Find where the given text appears and provide that cell's center as (X, Y) coordinate. 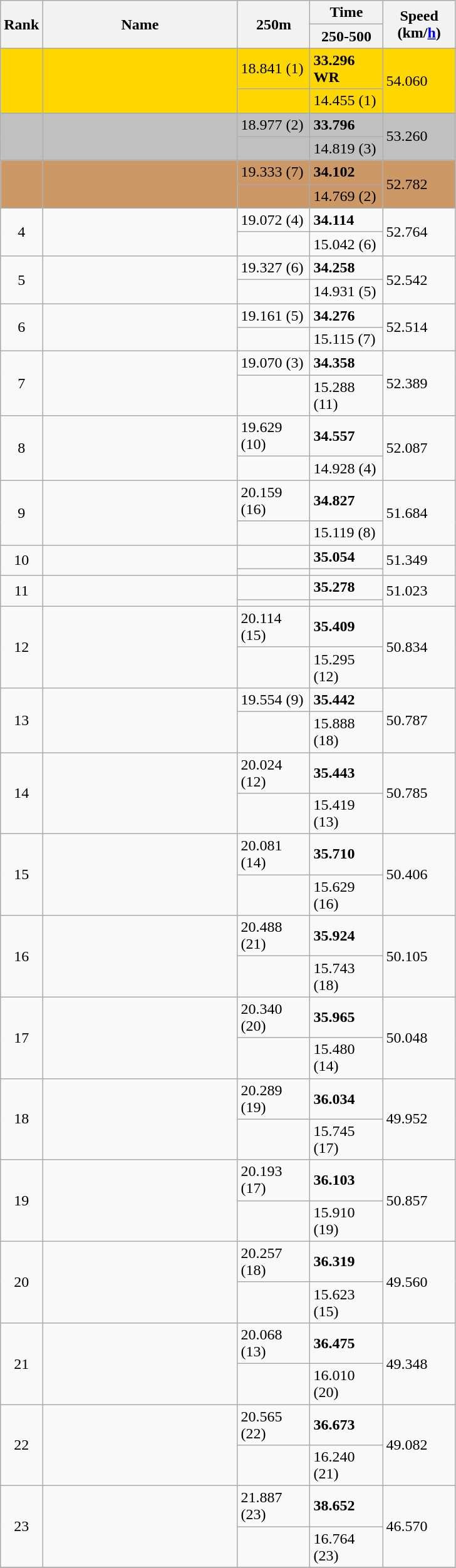
49.348 (419, 1363)
14.931 (5) (346, 291)
250m (274, 24)
35.054 (346, 557)
51.023 (419, 591)
35.924 (346, 936)
15.042 (6) (346, 244)
46.570 (419, 1527)
19.072 (4) (274, 220)
36.319 (346, 1261)
Time (346, 13)
14.455 (1) (346, 101)
Rank (21, 24)
21 (21, 1363)
15.480 (14) (346, 1058)
35.278 (346, 587)
50.834 (419, 647)
15.119 (8) (346, 533)
16.240 (21) (346, 1465)
34.827 (346, 501)
19.327 (6) (274, 267)
35.443 (346, 773)
20.340 (20) (274, 1017)
34.276 (346, 315)
20.081 (14) (274, 854)
34.258 (346, 267)
50.787 (419, 720)
15.623 (15) (346, 1302)
53.260 (419, 137)
20.159 (16) (274, 501)
Name (140, 24)
20.193 (17) (274, 1180)
19.333 (7) (274, 172)
250-500 (346, 36)
15.743 (18) (346, 977)
12 (21, 647)
20.289 (19) (274, 1098)
52.514 (419, 327)
10 (21, 560)
19.629 (10) (274, 436)
34.358 (346, 363)
35.710 (346, 854)
15.910 (19) (346, 1221)
49.560 (419, 1282)
15.115 (7) (346, 339)
9 (21, 512)
50.406 (419, 875)
15.745 (17) (346, 1140)
20.024 (12) (274, 773)
20.488 (21) (274, 936)
23 (21, 1527)
52.782 (419, 184)
52.389 (419, 383)
16.010 (20) (346, 1384)
34.102 (346, 172)
51.684 (419, 512)
17 (21, 1038)
50.857 (419, 1200)
35.442 (346, 699)
15.888 (18) (346, 731)
36.103 (346, 1180)
36.475 (346, 1343)
52.087 (419, 448)
20 (21, 1282)
8 (21, 448)
54.060 (419, 80)
14 (21, 793)
7 (21, 383)
6 (21, 327)
20.068 (13) (274, 1343)
16 (21, 956)
5 (21, 279)
19.554 (9) (274, 699)
20.114 (15) (274, 626)
38.652 (346, 1507)
22 (21, 1445)
18.841 (1) (274, 69)
33.796 (346, 125)
15 (21, 875)
51.349 (419, 560)
36.034 (346, 1098)
20.565 (22) (274, 1424)
14.769 (2) (346, 196)
13 (21, 720)
4 (21, 232)
18.977 (2) (274, 125)
34.114 (346, 220)
52.542 (419, 279)
36.673 (346, 1424)
18 (21, 1119)
11 (21, 591)
19.070 (3) (274, 363)
20.257 (18) (274, 1261)
49.082 (419, 1445)
34.557 (346, 436)
Speed(km/h) (419, 24)
19 (21, 1200)
50.048 (419, 1038)
14.928 (4) (346, 468)
15.288 (11) (346, 396)
21.887 (23) (274, 1507)
15.295 (12) (346, 668)
35.965 (346, 1017)
50.105 (419, 956)
14.819 (3) (346, 148)
49.952 (419, 1119)
52.764 (419, 232)
15.629 (16) (346, 895)
33.296 WR (346, 69)
35.409 (346, 626)
50.785 (419, 793)
19.161 (5) (274, 315)
16.764 (23) (346, 1547)
15.419 (13) (346, 814)
